Return [x, y] of the center of cell containing provided text 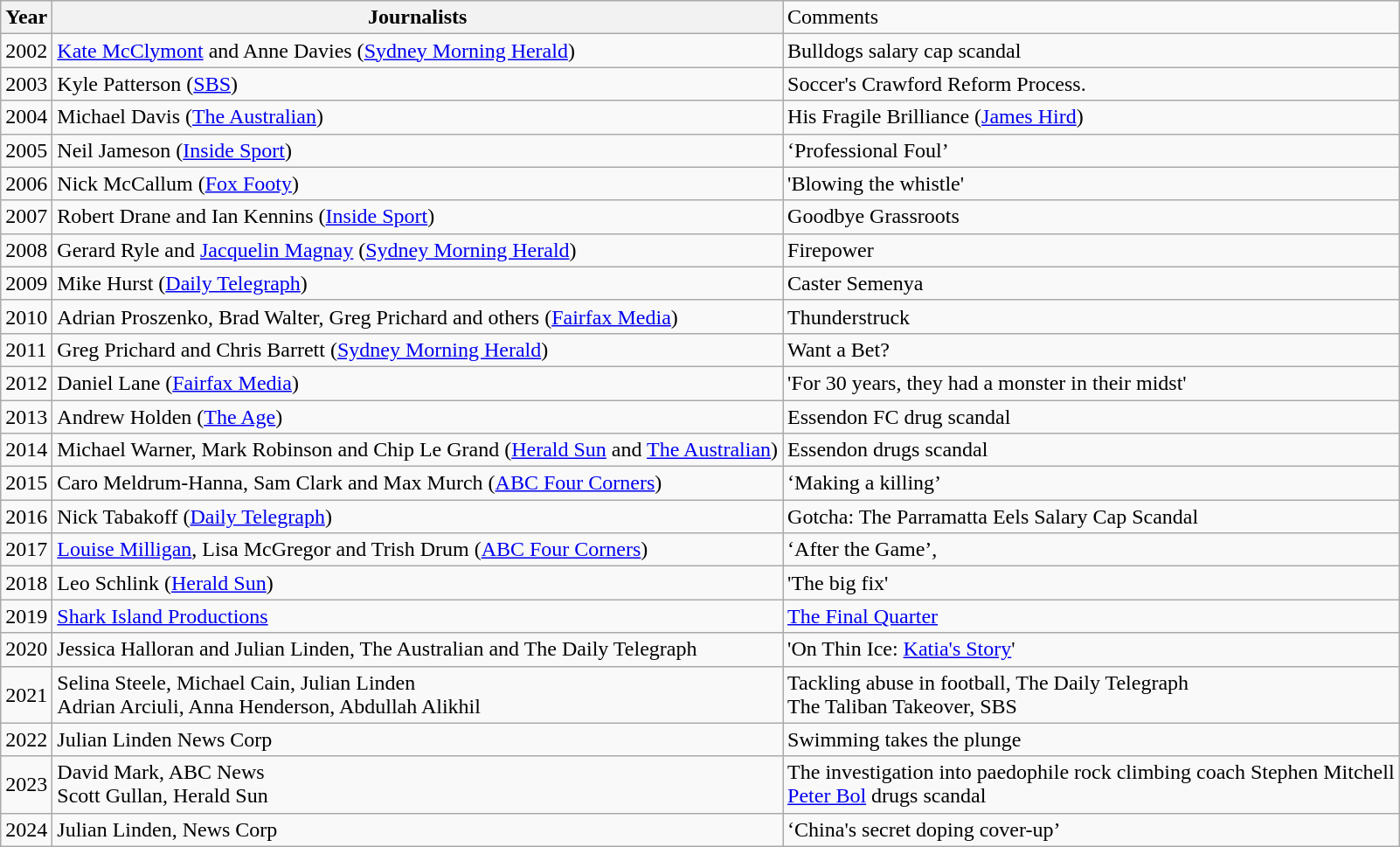
Michael Davis (The Australian) [418, 117]
Bulldogs salary cap scandal [1092, 51]
Comments [1092, 17]
‘Making a killing’ [1092, 483]
Jessica Halloran and Julian Linden, The Australian and The Daily Telegraph [418, 649]
'The big fix' [1092, 583]
Selina Steele, Michael Cain, Julian Linden Adrian Arciuli, Anna Henderson, Abdullah Alikhil [418, 694]
Michael Warner, Mark Robinson and Chip Le Grand (Herald Sun and The Australian) [418, 450]
2005 [26, 150]
Leo Schlink (Herald Sun) [418, 583]
Daniel Lane (Fairfax Media) [418, 383]
2016 [26, 517]
Louise Milligan, Lisa McGregor and Trish Drum (ABC Four Corners) [418, 550]
2009 [26, 283]
‘China's secret doping cover-up’ [1092, 830]
Gotcha: The Parramatta Eels Salary Cap Scandal [1092, 517]
2008 [26, 250]
2023 [26, 785]
Want a Bet? [1092, 350]
His Fragile Brilliance (James Hird) [1092, 117]
2006 [26, 184]
Tackling abuse in football, The Daily TelegraphThe Taliban Takeover, SBS [1092, 694]
'On Thin Ice: Katia's Story' [1092, 649]
The investigation into paedophile rock climbing coach Stephen Mitchell Peter Bol drugs scandal [1092, 785]
2017 [26, 550]
2007 [26, 217]
Soccer's Crawford Reform Process. [1092, 84]
2015 [26, 483]
2020 [26, 649]
2021 [26, 694]
2010 [26, 316]
Essendon FC drug scandal [1092, 417]
Thunderstruck [1092, 316]
Neil Jameson (Inside Sport) [418, 150]
Greg Prichard and Chris Barrett (Sydney Morning Herald) [418, 350]
2003 [26, 84]
Nick Tabakoff (Daily Telegraph) [418, 517]
2022 [26, 739]
Kyle Patterson (SBS) [418, 84]
2004 [26, 117]
‘After the Game’, [1092, 550]
Nick McCallum (Fox Footy) [418, 184]
2018 [26, 583]
David Mark, ABC News Scott Gullan, Herald Sun [418, 785]
2011 [26, 350]
2002 [26, 51]
Mike Hurst (Daily Telegraph) [418, 283]
The Final Quarter [1092, 616]
Swimming takes the plunge [1092, 739]
Kate McClymont and Anne Davies (Sydney Morning Herald) [418, 51]
2019 [26, 616]
Julian Linden, News Corp [418, 830]
Shark Island Productions [418, 616]
Gerard Ryle and Jacquelin Magnay (Sydney Morning Herald) [418, 250]
Firepower [1092, 250]
'For 30 years, they had a monster in their midst' [1092, 383]
‘Professional Foul’ [1092, 150]
Journalists [418, 17]
Essendon drugs scandal [1092, 450]
Robert Drane and Ian Kennins (Inside Sport) [418, 217]
Caro Meldrum-Hanna, Sam Clark and Max Murch (ABC Four Corners) [418, 483]
Andrew Holden (The Age) [418, 417]
'Blowing the whistle' [1092, 184]
Year [26, 17]
2012 [26, 383]
Adrian Proszenko, Brad Walter, Greg Prichard and others (Fairfax Media) [418, 316]
2024 [26, 830]
Goodbye Grassroots [1092, 217]
2013 [26, 417]
Julian Linden News Corp [418, 739]
Caster Semenya [1092, 283]
2014 [26, 450]
